Locate the cell with the specified text and output its [x, y] center coordinate. 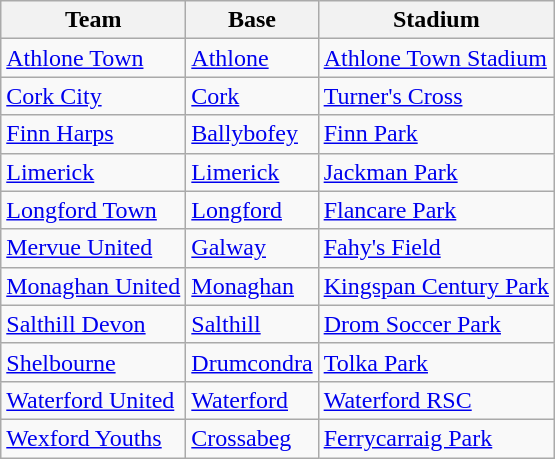
Jackman Park [436, 172]
Kingspan Century Park [436, 286]
Cork [252, 96]
Turner's Cross [436, 96]
Salthill Devon [94, 324]
Finn Harps [94, 134]
Tolka Park [436, 362]
Wexford Youths [94, 438]
Monaghan [252, 286]
Team [94, 20]
Drumcondra [252, 362]
Athlone [252, 58]
Fahy's Field [436, 248]
Athlone Town Stadium [436, 58]
Athlone Town [94, 58]
Waterford RSC [436, 400]
Longford [252, 210]
Drom Soccer Park [436, 324]
Finn Park [436, 134]
Ballybofey [252, 134]
Ferrycarraig Park [436, 438]
Shelbourne [94, 362]
Base [252, 20]
Flancare Park [436, 210]
Crossabeg [252, 438]
Waterford [252, 400]
Waterford United [94, 400]
Salthill [252, 324]
Stadium [436, 20]
Monaghan United [94, 286]
Cork City [94, 96]
Mervue United [94, 248]
Longford Town [94, 210]
Galway [252, 248]
